Identify which cell holds the provided text, then report its (X, Y) central coordinate. 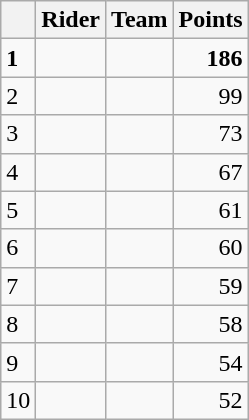
58 (210, 324)
54 (210, 362)
2 (18, 96)
1 (18, 58)
186 (210, 58)
7 (18, 286)
Rider (71, 20)
4 (18, 172)
3 (18, 134)
61 (210, 210)
52 (210, 400)
99 (210, 96)
8 (18, 324)
10 (18, 400)
60 (210, 248)
73 (210, 134)
59 (210, 286)
Team (140, 20)
9 (18, 362)
6 (18, 248)
5 (18, 210)
67 (210, 172)
Points (210, 20)
